For the text-containing cell, return its midpoint in [x, y] coordinate format. 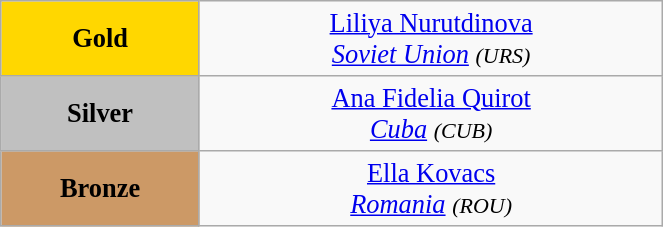
Bronze [100, 188]
Liliya NurutdinovaSoviet Union (URS) [430, 38]
Gold [100, 38]
Ana Fidelia QuirotCuba (CUB) [430, 112]
Ella KovacsRomania (ROU) [430, 188]
Silver [100, 112]
